Find where the given text appears and provide that cell's center as [X, Y] coordinate. 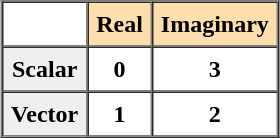
2 [215, 114]
Vector [44, 114]
0 [120, 68]
Scalar [44, 68]
3 [215, 68]
1 [120, 114]
Real [120, 24]
Imaginary [215, 24]
